Find where the given text appears and provide that cell's center as [x, y] coordinate. 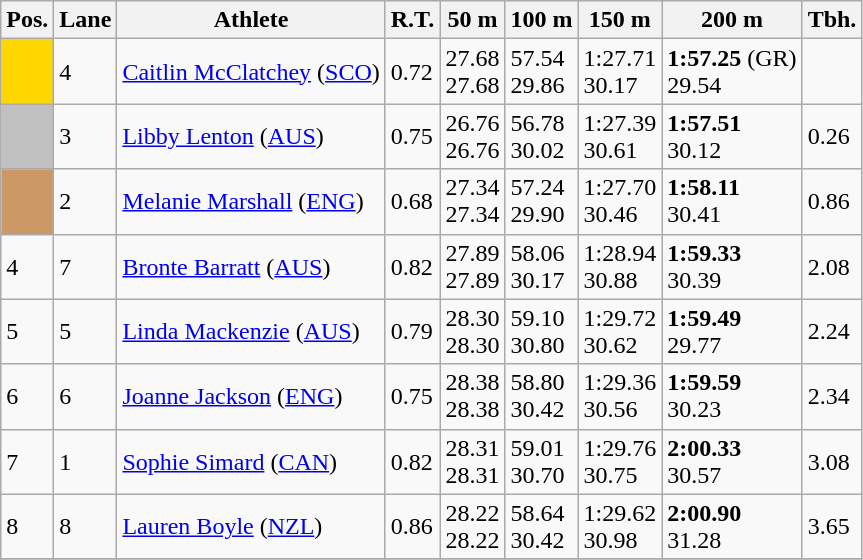
59.1030.80 [542, 332]
Sophie Simard (CAN) [251, 462]
2.24 [832, 332]
27.3427.34 [472, 202]
3.65 [832, 526]
Bronte Barratt (AUS) [251, 266]
Libby Lenton (AUS) [251, 136]
0.72 [412, 72]
1:29.7630.75 [620, 462]
0.26 [832, 136]
2 [86, 202]
100 m [542, 20]
27.8927.89 [472, 266]
1:27.7030.46 [620, 202]
R.T. [412, 20]
28.3128.31 [472, 462]
1:58.1130.41 [732, 202]
3 [86, 136]
150 m [620, 20]
1:27.3930.61 [620, 136]
1:57.25 (GR)29.54 [732, 72]
Lane [86, 20]
Pos. [28, 20]
1:28.9430.88 [620, 266]
28.3028.30 [472, 332]
2:00.3330.57 [732, 462]
1:29.7230.62 [620, 332]
58.8030.42 [542, 396]
2:00.9031.28 [732, 526]
1:27.7130.17 [620, 72]
50 m [472, 20]
56.7830.02 [542, 136]
2.34 [832, 396]
Caitlin McClatchey (SCO) [251, 72]
1:59.3330.39 [732, 266]
1:29.3630.56 [620, 396]
28.2228.22 [472, 526]
Athlete [251, 20]
1 [86, 462]
1:59.5930.23 [732, 396]
0.79 [412, 332]
200 m [732, 20]
1:59.4929.77 [732, 332]
58.6430.42 [542, 526]
26.7626.76 [472, 136]
57.2429.90 [542, 202]
2.08 [832, 266]
3.08 [832, 462]
Tbh. [832, 20]
28.3828.38 [472, 396]
Lauren Boyle (NZL) [251, 526]
1:29.6230.98 [620, 526]
Joanne Jackson (ENG) [251, 396]
59.0130.70 [542, 462]
57.5429.86 [542, 72]
27.6827.68 [472, 72]
0.68 [412, 202]
1:57.5130.12 [732, 136]
58.0630.17 [542, 266]
Linda Mackenzie (AUS) [251, 332]
Melanie Marshall (ENG) [251, 202]
